Provide the [X, Y] coordinate of the cell's center where the given text is located.  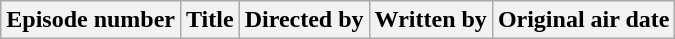
Directed by [304, 20]
Written by [430, 20]
Episode number [91, 20]
Original air date [584, 20]
Title [210, 20]
